Search for the cell housing the specified text and yield its (x, y) center coordinate. 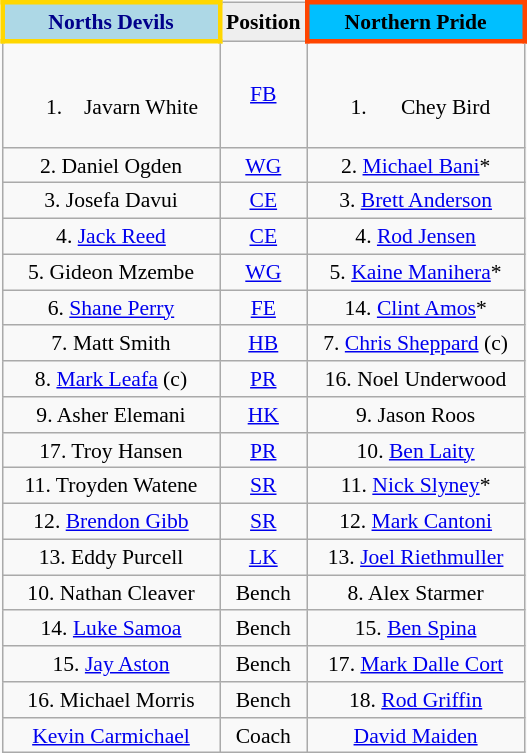
Norths Devils (110, 22)
FB (264, 94)
10. Nathan Cleaver (110, 593)
7. Matt Smith (110, 343)
LK (264, 557)
FE (264, 308)
2. Michael Bani* (416, 165)
18. Rod Griffin (416, 700)
16. Noel Underwood (416, 379)
15. Jay Aston (110, 664)
8. Mark Leafa (c) (110, 379)
5. Kaine Manihera* (416, 272)
6. Shane Perry (110, 308)
4. Jack Reed (110, 237)
Javarn White (110, 94)
9. Asher Elemani (110, 415)
12. Mark Cantoni (416, 522)
Northern Pride (416, 22)
Coach (264, 735)
Kevin Carmichael (110, 735)
Position (264, 22)
HK (264, 415)
13. Eddy Purcell (110, 557)
15. Ben Spina (416, 628)
9. Jason Roos (416, 415)
4. Rod Jensen (416, 237)
10. Ben Laity (416, 450)
Chey Bird (416, 94)
5. Gideon Mzembe (110, 272)
12. Brendon Gibb (110, 522)
17. Troy Hansen (110, 450)
11. Troyden Watene (110, 486)
David Maiden (416, 735)
17. Mark Dalle Cort (416, 664)
2. Daniel Ogden (110, 165)
11. Nick Slyney* (416, 486)
3. Josefa Davui (110, 201)
7. Chris Sheppard (c) (416, 343)
14. Luke Samoa (110, 628)
8. Alex Starmer (416, 593)
16. Michael Morris (110, 700)
3. Brett Anderson (416, 201)
14. Clint Amos* (416, 308)
HB (264, 343)
13. Joel Riethmuller (416, 557)
